From the cell containing the given text, extract its center point as [X, Y] coordinate. 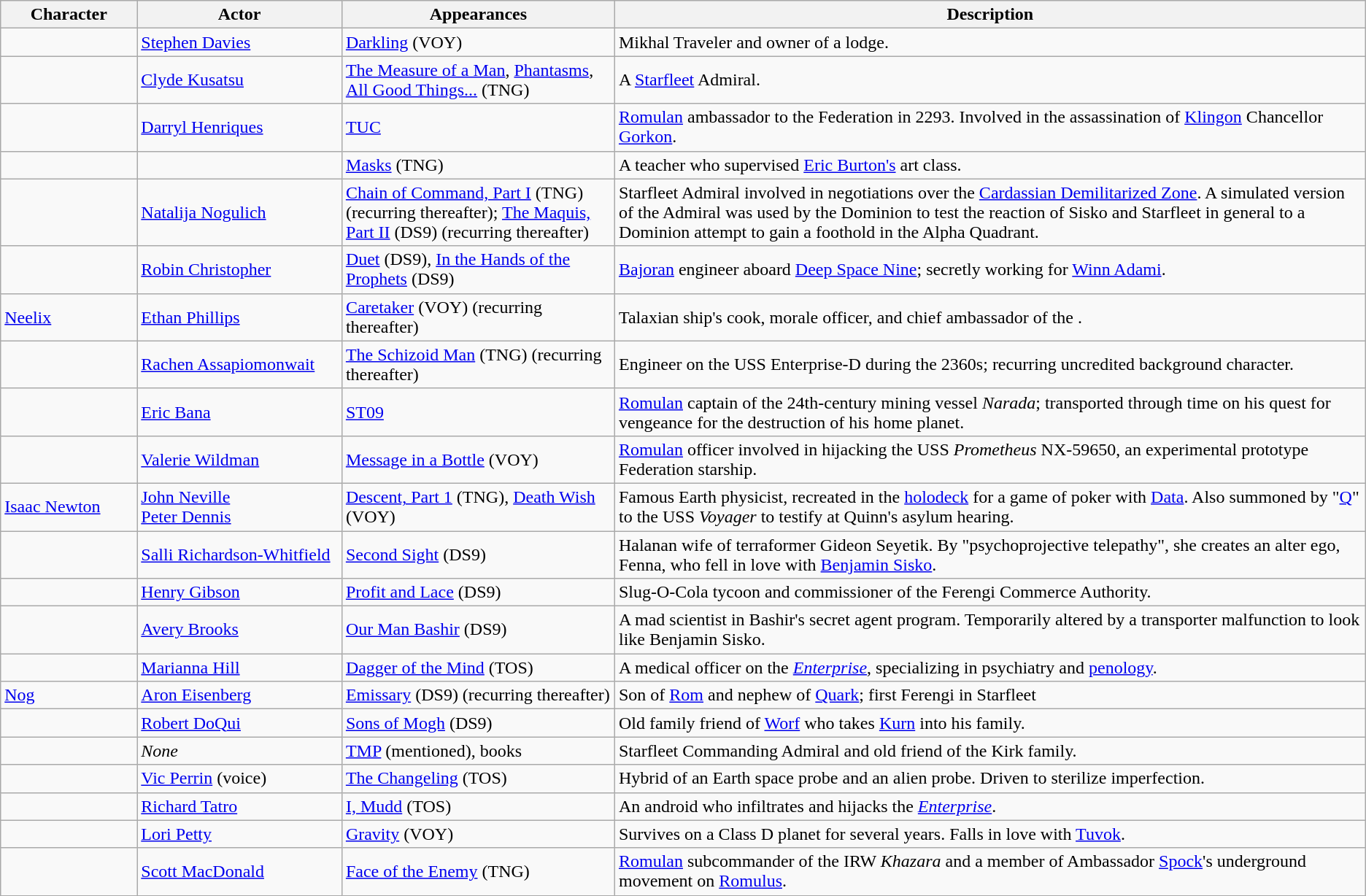
Romulan captain of the 24th-century mining vessel Narada; transported through time on his quest for vengeance for the destruction of his home planet. [989, 412]
Stephen Davies [239, 42]
Marianna Hill [239, 668]
Character [69, 15]
Natalija Nogulich [239, 212]
Slug-O-Cola tycoon and commissioner of the Ferengi Commerce Authority. [989, 592]
Sons of Mogh (DS9) [478, 723]
Ethan Phillips [239, 317]
Neelix [69, 317]
A mad scientist in Bashir's secret agent program. Temporarily altered by a transporter malfunction to look like Benjamin Sisko. [989, 630]
Descent, Part 1 (TNG), Death Wish (VOY) [478, 506]
A teacher who supervised Eric Burton's art class. [989, 165]
Old family friend of Worf who takes Kurn into his family. [989, 723]
Engineer on the USS Enterprise-D during the 2360s; recurring uncredited background character. [989, 365]
Romulan officer involved in hijacking the USS Prometheus NX-59650, an experimental prototype Federation starship. [989, 460]
Dagger of the Mind (TOS) [478, 668]
Profit and Lace (DS9) [478, 592]
Valerie Wildman [239, 460]
Bajoran engineer aboard Deep Space Nine; secretly working for Winn Adami. [989, 270]
Our Man Bashir (DS9) [478, 630]
Hybrid of an Earth space probe and an alien probe. Driven to sterilize imperfection. [989, 779]
Description [989, 15]
Richard Tatro [239, 806]
An android who infiltrates and hijacks the Enterprise. [989, 806]
Salli Richardson-Whitfield [239, 555]
Emissary (DS9) (recurring thereafter) [478, 695]
Eric Bana [239, 412]
Chain of Command, Part I (TNG) (recurring thereafter); The Maquis, Part II (DS9) (recurring thereafter) [478, 212]
Masks (TNG) [478, 165]
Halanan wife of terraformer Gideon Seyetik. By "psychoprojective telepathy", she creates an alter ego, Fenna, who fell in love with Benjamin Sisko. [989, 555]
Gravity (VOY) [478, 834]
Second Sight (DS9) [478, 555]
The Schizoid Man (TNG) (recurring thereafter) [478, 365]
Romulan subcommander of the IRW Khazara and a member of Ambassador Spock's underground movement on Romulus. [989, 871]
A Starfleet Admiral. [989, 80]
Face of the Enemy (TNG) [478, 871]
Nog [69, 695]
Son of Rom and nephew of Quark; first Ferengi in Starfleet [989, 695]
Duet (DS9), In the Hands of the Prophets (DS9) [478, 270]
The Changeling (TOS) [478, 779]
Appearances [478, 15]
Starfleet Commanding Admiral and old friend of the Kirk family. [989, 751]
Isaac Newton [69, 506]
Message in a Bottle (VOY) [478, 460]
Darkling (VOY) [478, 42]
Romulan ambassador to the Federation in 2293. Involved in the assassination of Klingon Chancellor Gorkon. [989, 127]
Actor [239, 15]
Clyde Kusatsu [239, 80]
Vic Perrin (voice) [239, 779]
TUC [478, 127]
The Measure of a Man, Phantasms, All Good Things... (TNG) [478, 80]
Survives on a Class D planet for several years. Falls in love with Tuvok. [989, 834]
Avery Brooks [239, 630]
Caretaker (VOY) (recurring thereafter) [478, 317]
Mikhal Traveler and owner of a lodge. [989, 42]
I, Mudd (TOS) [478, 806]
Talaxian ship's cook, morale officer, and chief ambassador of the . [989, 317]
Scott MacDonald [239, 871]
Lori Petty [239, 834]
Aron Eisenberg [239, 695]
None [239, 751]
Darryl Henriques [239, 127]
Henry Gibson [239, 592]
A medical officer on the Enterprise, specializing in psychiatry and penology. [989, 668]
ST09 [478, 412]
John NevillePeter Dennis [239, 506]
TMP (mentioned), books [478, 751]
Rachen Assapiomonwait [239, 365]
Robert DoQui [239, 723]
Robin Christopher [239, 270]
